Locate the cell with the specified text and output its [x, y] center coordinate. 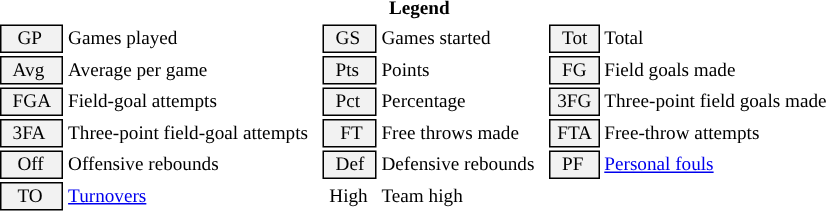
Free throws made [463, 133]
FT [350, 133]
Games started [463, 38]
Defensive rebounds [463, 164]
Percentage [463, 102]
Average per game [194, 70]
FGA [32, 102]
Games played [194, 38]
Pts [350, 70]
FTA [574, 133]
TO [32, 196]
Turnovers [194, 196]
3FA [32, 133]
Off [32, 164]
FG [574, 70]
Offensive rebounds [194, 164]
Pct [350, 102]
Tot [574, 38]
GP [32, 38]
Field-goal attempts [194, 102]
Avg [32, 70]
Def [350, 164]
PF [574, 164]
Three-point field-goal attempts [194, 133]
Team high [463, 196]
High [350, 196]
3FG [574, 102]
Points [463, 70]
GS [350, 38]
